Capture the cell that displays the provided text and extract its [x, y] central coordinate. 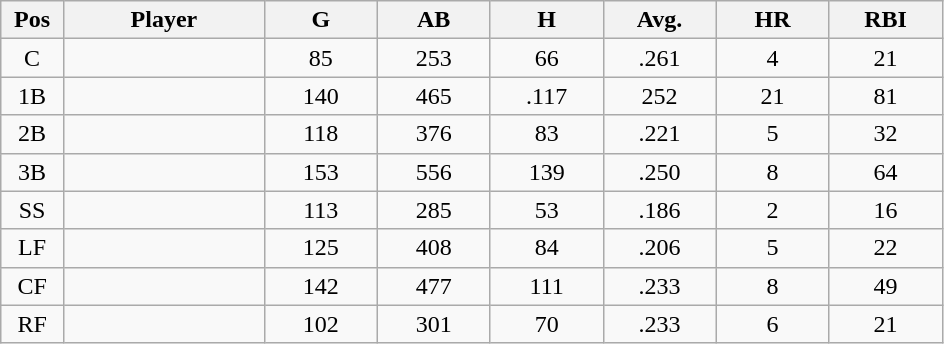
111 [546, 286]
556 [434, 172]
376 [434, 134]
85 [320, 58]
Avg. [660, 20]
G [320, 20]
LF [32, 248]
H [546, 20]
84 [546, 248]
32 [886, 134]
408 [434, 248]
.206 [660, 248]
113 [320, 210]
.186 [660, 210]
102 [320, 324]
465 [434, 96]
477 [434, 286]
81 [886, 96]
153 [320, 172]
125 [320, 248]
118 [320, 134]
.117 [546, 96]
1B [32, 96]
SS [32, 210]
Pos [32, 20]
Player [164, 20]
252 [660, 96]
6 [772, 324]
2 [772, 210]
142 [320, 286]
.261 [660, 58]
64 [886, 172]
4 [772, 58]
RBI [886, 20]
22 [886, 248]
140 [320, 96]
139 [546, 172]
49 [886, 286]
HR [772, 20]
.250 [660, 172]
83 [546, 134]
70 [546, 324]
AB [434, 20]
16 [886, 210]
.221 [660, 134]
53 [546, 210]
66 [546, 58]
2B [32, 134]
3B [32, 172]
CF [32, 286]
RF [32, 324]
C [32, 58]
253 [434, 58]
301 [434, 324]
285 [434, 210]
